Capture the cell that displays the provided text and extract its (X, Y) central coordinate. 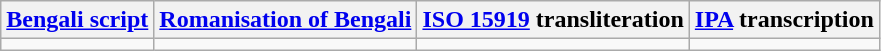
IPA transcription (784, 20)
Romanisation of Bengali (286, 20)
Bengali script (78, 20)
ISO 15919 transliteration (553, 20)
